Detect which cell encompasses the target text, then output its [X, Y] center coordinate. 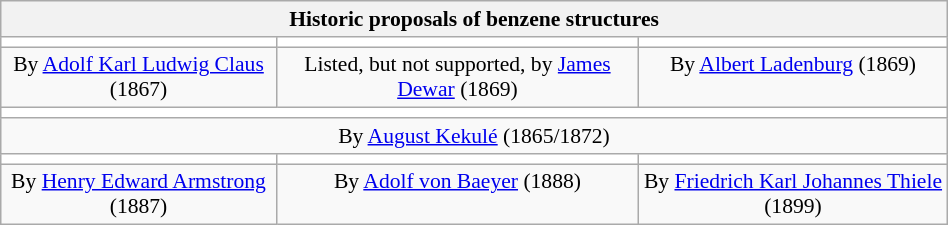
Historic proposals of benzene structures [474, 19]
By Friedrich Karl Johannes Thiele (1899) [794, 194]
By Adolf von Baeyer (1888) [457, 194]
By Albert Ladenburg (1869) [794, 78]
By Henry Edward Armstrong (1887) [138, 194]
By Adolf Karl Ludwig Claus (1867) [138, 78]
Listed, but not supported, by James Dewar (1869) [457, 78]
By August Kekulé (1865/1872) [474, 136]
